Search for the cell housing the specified text and yield its (x, y) center coordinate. 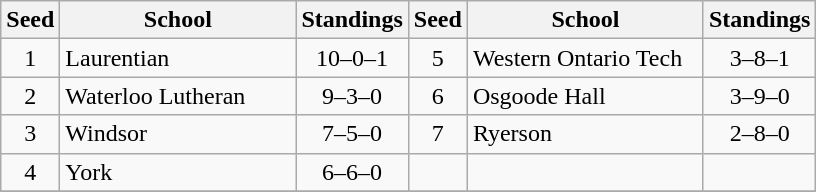
Windsor (178, 134)
6 (438, 96)
7 (438, 134)
9–3–0 (352, 96)
3 (30, 134)
2–8–0 (759, 134)
3–8–1 (759, 58)
Osgoode Hall (585, 96)
Waterloo Lutheran (178, 96)
Western Ontario Tech (585, 58)
3–9–0 (759, 96)
6–6–0 (352, 172)
York (178, 172)
2 (30, 96)
Ryerson (585, 134)
Laurentian (178, 58)
10–0–1 (352, 58)
4 (30, 172)
7–5–0 (352, 134)
1 (30, 58)
5 (438, 58)
